Capture the cell that displays the provided text and extract its (x, y) central coordinate. 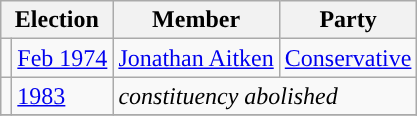
constituency abolished (265, 96)
Election (57, 20)
Member (196, 20)
Conservative (348, 58)
1983 (62, 96)
Feb 1974 (62, 58)
Jonathan Aitken (196, 58)
Party (348, 20)
